Return [x, y] of the center of cell containing provided text 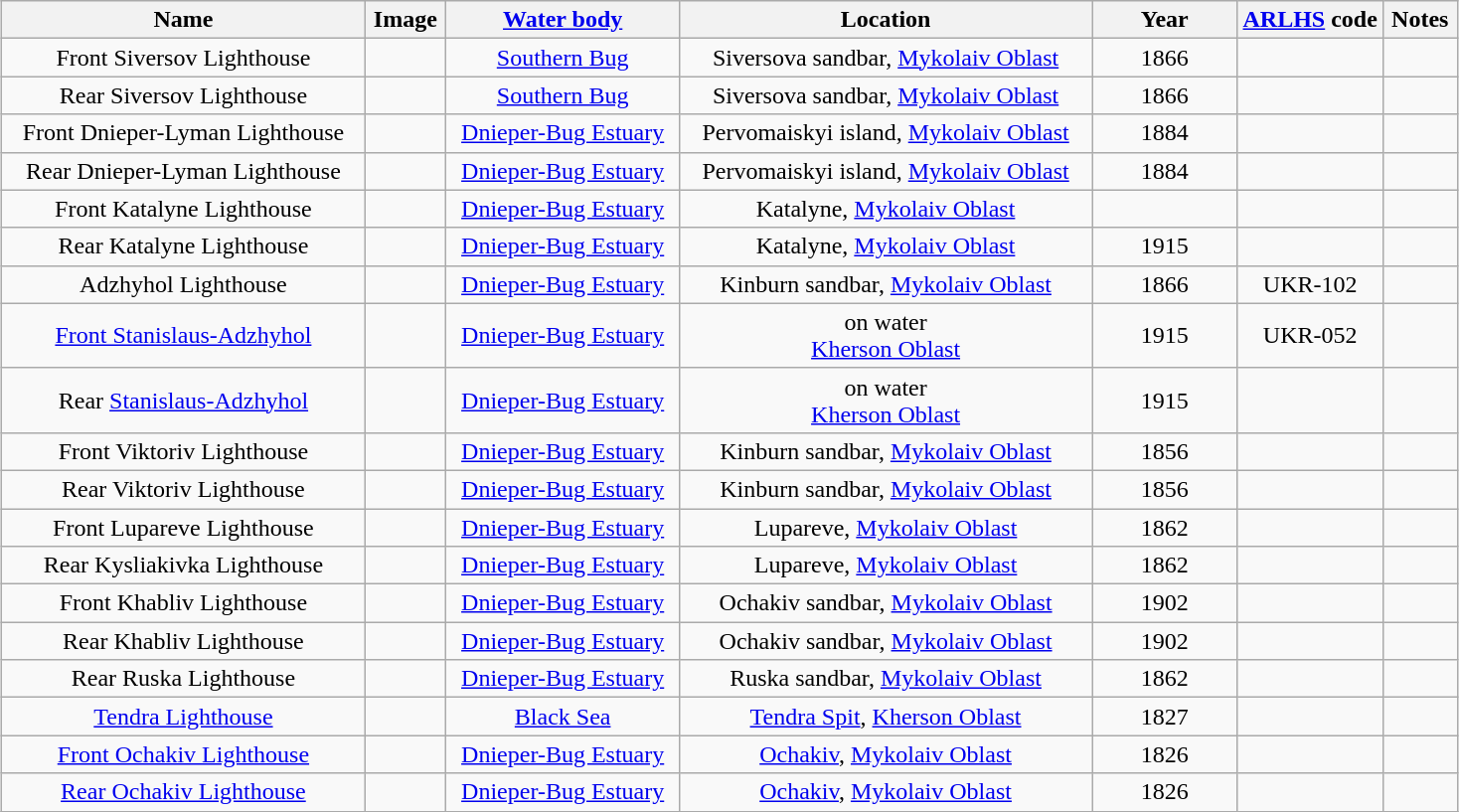
Rear Stanislaus-Adzhyhol [183, 400]
Rear Katalyne Lighthouse [183, 246]
Name [183, 20]
Rear Ruska Lighthouse [183, 679]
Rear Khabliv Lighthouse [183, 641]
Water body [563, 20]
Adzhyhol Lighthouse [183, 284]
Tendra Spit, Kherson Oblast [887, 717]
Black Sea [563, 717]
Location [887, 20]
Front Khabliv Lighthouse [183, 603]
UKR-052 [1310, 336]
1827 [1165, 717]
Rear Viktoriv Lighthouse [183, 489]
Rear Kysliakivka Lighthouse [183, 566]
ARLHS code [1310, 20]
Front Viktoriv Lighthouse [183, 451]
Front Stanislaus-Adzhyhol [183, 336]
Front Siversov Lighthouse [183, 58]
Image [405, 20]
Ruska sandbar, Mykolaiv Oblast [887, 679]
Tendra Lighthouse [183, 717]
Notes [1419, 20]
Front Lupareve Lighthouse [183, 528]
Front Katalyne Lighthouse [183, 209]
Rear Siversov Lighthouse [183, 95]
Front Dnieper-Lyman Lighthouse [183, 133]
Rear Dnieper-Lyman Lighthouse [183, 171]
Front Ochakiv Lighthouse [183, 754]
Rear Ochakiv Lighthouse [183, 792]
UKR-102 [1310, 284]
Year [1165, 20]
